Identify which cell holds the provided text, then report its (X, Y) central coordinate. 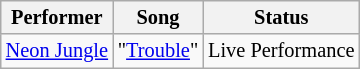
Live Performance (281, 51)
Status (281, 17)
Song (158, 17)
Performer (57, 17)
Neon Jungle (57, 51)
"Trouble" (158, 51)
